Output the (X, Y) coordinate of the center of the cell containing the given text.  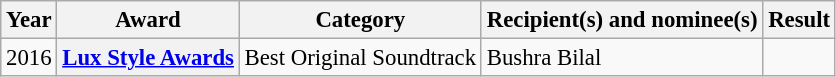
Bushra Bilal (622, 58)
Best Original Soundtrack (360, 58)
Category (360, 20)
Award (148, 20)
Year (29, 20)
Recipient(s) and nominee(s) (622, 20)
Result (800, 20)
2016 (29, 58)
Lux Style Awards (148, 58)
